Find where the given text appears and provide that cell's center as (X, Y) coordinate. 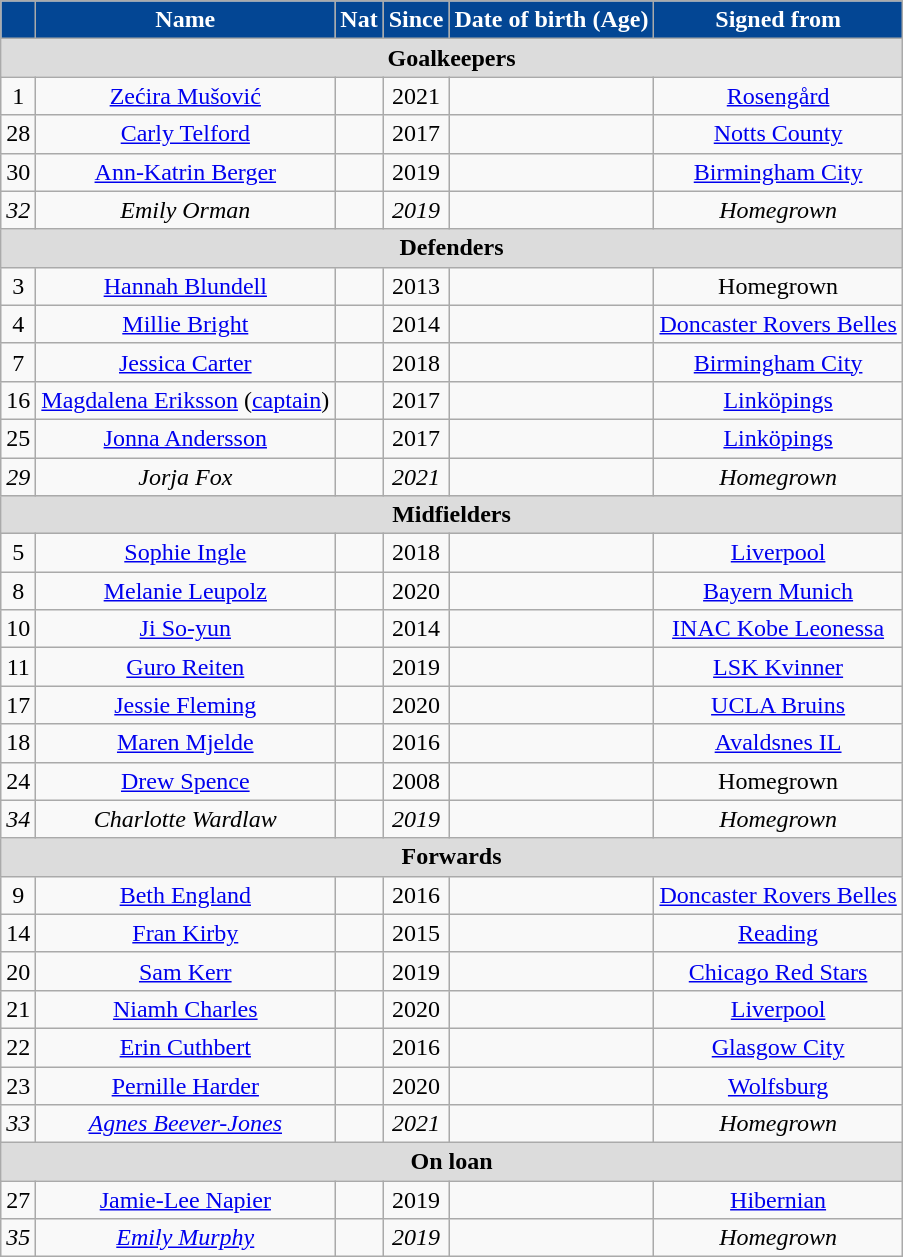
2013 (416, 286)
Date of birth (Age) (552, 20)
Sam Kerr (186, 971)
Hibernian (778, 1200)
17 (18, 705)
34 (18, 819)
18 (18, 743)
Beth England (186, 895)
Jessie Fleming (186, 705)
Nat (359, 20)
5 (18, 553)
Midfielders (452, 515)
33 (18, 1124)
Magdalena Eriksson (captain) (186, 400)
11 (18, 667)
24 (18, 781)
Pernille Harder (186, 1085)
Zećira Mušović (186, 96)
22 (18, 1047)
Jorja Fox (186, 477)
3 (18, 286)
Notts County (778, 134)
Agnes Beever-Jones (186, 1124)
14 (18, 933)
35 (18, 1238)
Goalkeepers (452, 58)
UCLA Bruins (778, 705)
23 (18, 1085)
Ji So-yun (186, 629)
Erin Cuthbert (186, 1047)
On loan (452, 1162)
27 (18, 1200)
Name (186, 20)
Drew Spence (186, 781)
Rosengård (778, 96)
INAC Kobe Leonessa (778, 629)
Jamie-Lee Napier (186, 1200)
30 (18, 172)
Wolfsburg (778, 1085)
LSK Kvinner (778, 667)
7 (18, 362)
20 (18, 971)
2015 (416, 933)
Forwards (452, 857)
Sophie Ingle (186, 553)
28 (18, 134)
Maren Mjelde (186, 743)
Melanie Leupolz (186, 591)
Millie Bright (186, 324)
Carly Telford (186, 134)
Avaldsnes IL (778, 743)
25 (18, 438)
Emily Murphy (186, 1238)
Defenders (452, 248)
16 (18, 400)
Fran Kirby (186, 933)
4 (18, 324)
32 (18, 210)
Jessica Carter (186, 362)
Ann-Katrin Berger (186, 172)
9 (18, 895)
Charlotte Wardlaw (186, 819)
Hannah Blundell (186, 286)
Guro Reiten (186, 667)
1 (18, 96)
21 (18, 1009)
Glasgow City (778, 1047)
29 (18, 477)
Signed from (778, 20)
Bayern Munich (778, 591)
Niamh Charles (186, 1009)
10 (18, 629)
Since (416, 20)
2008 (416, 781)
Reading (778, 933)
Emily Orman (186, 210)
8 (18, 591)
Jonna Andersson (186, 438)
Chicago Red Stars (778, 971)
